Determine the [X, Y] coordinate at the center of the cell enclosing the given text.  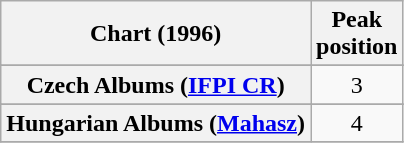
Hungarian Albums (Mahasz) [156, 123]
4 [357, 123]
Chart (1996) [156, 34]
Peakposition [357, 34]
3 [357, 85]
Czech Albums (IFPI CR) [156, 85]
